Capture the cell that displays the provided text and extract its [X, Y] central coordinate. 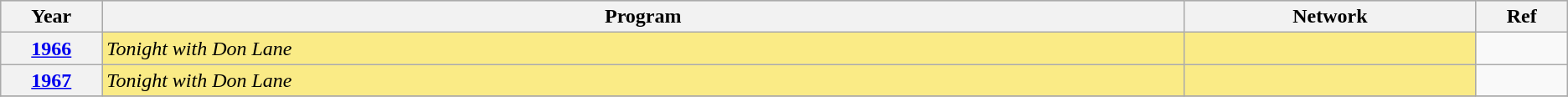
Program [643, 17]
Ref [1521, 17]
Network [1330, 17]
1967 [52, 80]
Year [52, 17]
1966 [52, 48]
